Determine the (x, y) coordinate at the center of the cell enclosing the given text.  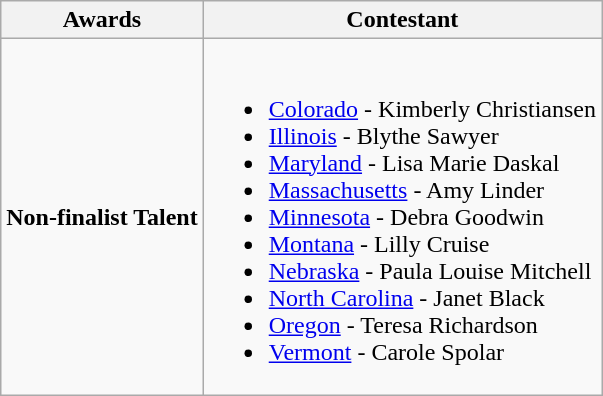
Non-finalist Talent (102, 217)
Contestant (402, 20)
Awards (102, 20)
